For the text-containing cell, return its midpoint in (X, Y) coordinate format. 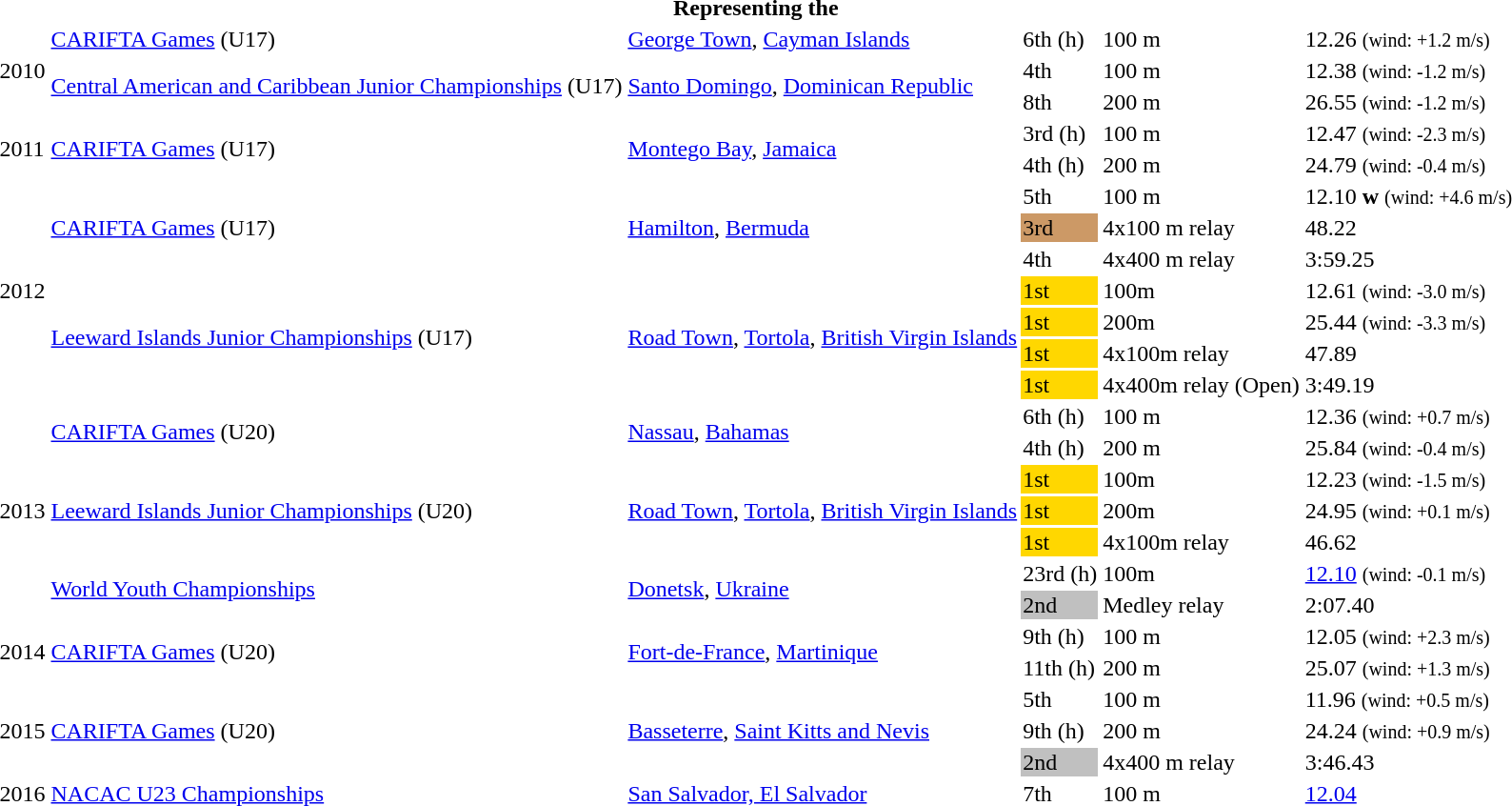
3rd (h) (1061, 133)
4x400m relay (Open) (1202, 385)
Montego Bay, Jamaica (823, 149)
4x100 m relay (1202, 228)
Basseterre, Saint Kitts and Nevis (823, 731)
3rd (1061, 228)
Leeward Islands Junior Championships (U17) (337, 337)
George Town, Cayman Islands (823, 39)
Donetsk, Ukraine (823, 589)
Leeward Islands Junior Championships (U20) (337, 511)
World Youth Championships (337, 589)
23rd (h) (1061, 574)
Hamilton, Bermuda (823, 228)
Fort-de-France, Martinique (823, 652)
Santo Domingo, Dominican Republic (823, 86)
11th (h) (1061, 668)
Nassau, Bahamas (823, 433)
Medley relay (1202, 605)
Central American and Caribbean Junior Championships (U17) (337, 86)
8th (1061, 102)
